Provide the [X, Y] coordinate of the cell's center where the given text is located.  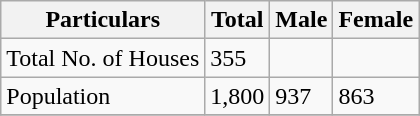
937 [302, 96]
355 [238, 58]
Male [302, 20]
Particulars [103, 20]
Total [238, 20]
Female [376, 20]
Population [103, 96]
Total No. of Houses [103, 58]
1,800 [238, 96]
863 [376, 96]
